Identify which cell holds the provided text, then report its (x, y) central coordinate. 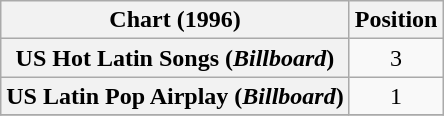
Chart (1996) (175, 20)
1 (396, 96)
3 (396, 58)
Position (396, 20)
US Hot Latin Songs (Billboard) (175, 58)
US Latin Pop Airplay (Billboard) (175, 96)
